For the text-containing cell, return its midpoint in [x, y] coordinate format. 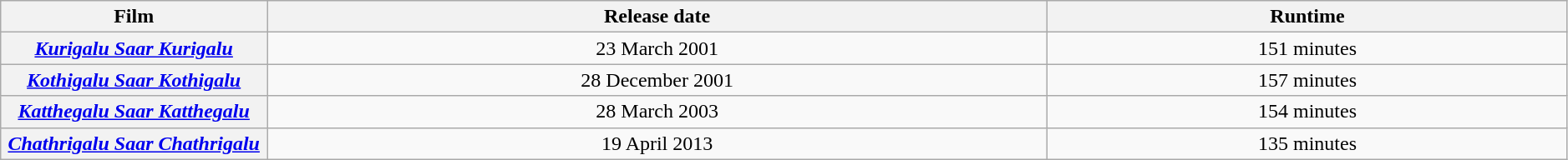
Kurigalu Saar Kurigalu [134, 48]
Chathrigalu Saar Chathrigalu [134, 143]
Katthegalu Saar Katthegalu [134, 112]
135 minutes [1308, 143]
154 minutes [1308, 112]
19 April 2013 [657, 143]
Runtime [1308, 17]
23 March 2001 [657, 48]
Release date [657, 17]
151 minutes [1308, 48]
Kothigalu Saar Kothigalu [134, 80]
28 December 2001 [657, 80]
157 minutes [1308, 80]
28 March 2003 [657, 112]
Film [134, 17]
